Return the (x, y) coordinate for the center point of the cell that contains the specified text.  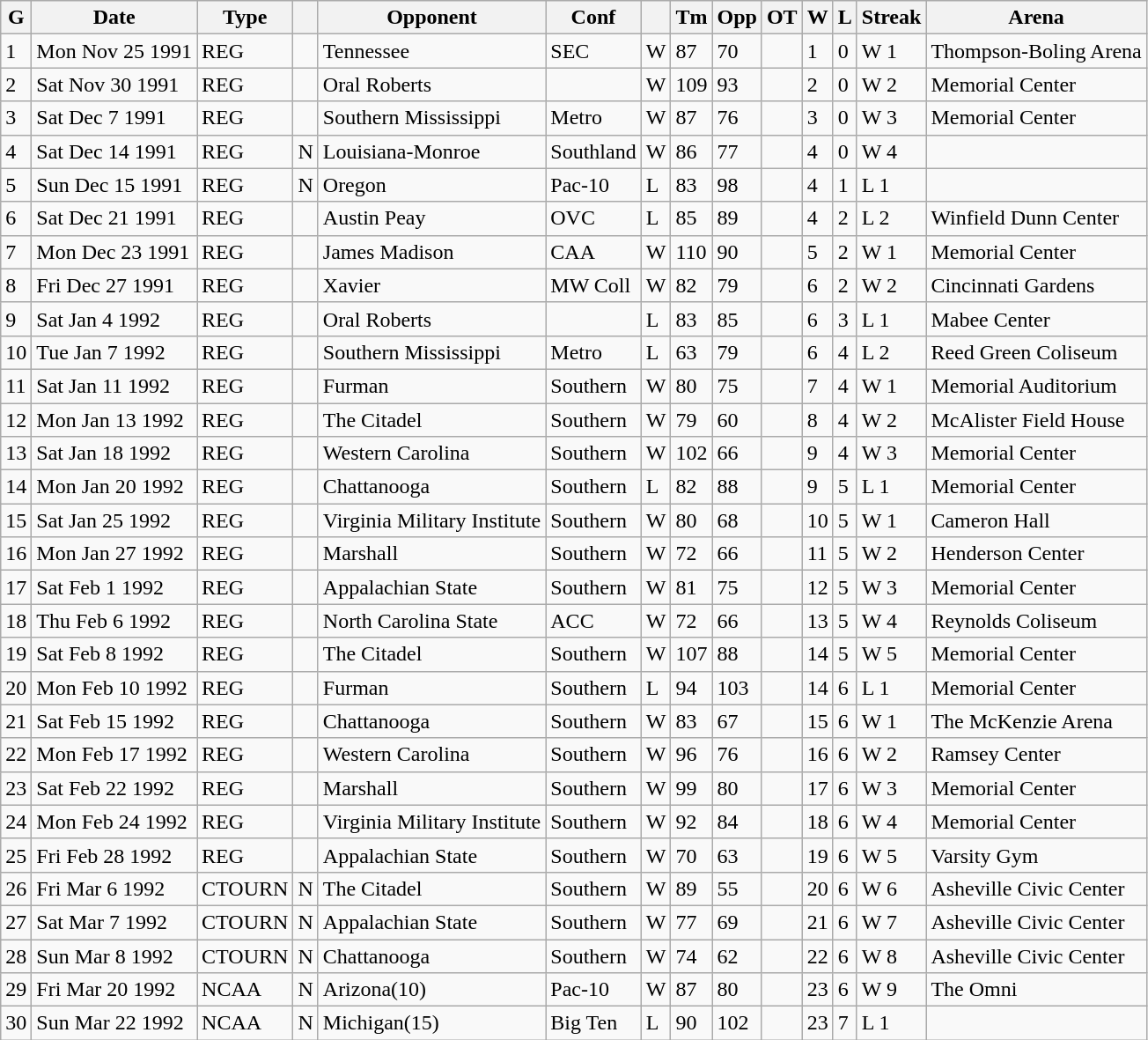
55 (737, 889)
Fri Feb 28 1992 (114, 855)
ACC (593, 621)
Thu Feb 6 1992 (114, 621)
SEC (593, 51)
68 (737, 520)
110 (692, 252)
OT (782, 18)
Sun Mar 22 1992 (114, 1023)
Sun Dec 15 1991 (114, 185)
Sat Dec 21 1991 (114, 218)
W 9 (891, 990)
Type (245, 18)
Arizona(10) (431, 990)
Michigan(15) (431, 1023)
The McKenzie Arena (1036, 721)
81 (692, 587)
Fri Mar 6 1992 (114, 889)
27 (16, 922)
99 (692, 788)
Streak (891, 18)
Oregon (431, 185)
Ramsey Center (1036, 755)
Tue Jan 7 1992 (114, 352)
109 (692, 85)
McAlister Field House (1036, 420)
Sat Feb 22 1992 (114, 788)
86 (692, 151)
MW Coll (593, 285)
Sat Feb 15 1992 (114, 721)
Big Ten (593, 1023)
Thompson-Boling Arena (1036, 51)
Mon Feb 10 1992 (114, 688)
67 (737, 721)
Mon Dec 23 1991 (114, 252)
Tennessee (431, 51)
Sat Feb 1 1992 (114, 587)
W 6 (891, 889)
Fri Dec 27 1991 (114, 285)
107 (692, 654)
Opponent (431, 18)
84 (737, 822)
Date (114, 18)
Sat Jan 4 1992 (114, 319)
Arena (1036, 18)
Mon Jan 27 1992 (114, 554)
Austin Peay (431, 218)
Louisiana-Monroe (431, 151)
Sat Jan 25 1992 (114, 520)
25 (16, 855)
Sun Mar 8 1992 (114, 955)
103 (737, 688)
28 (16, 955)
Mabee Center (1036, 319)
Sat Nov 30 1991 (114, 85)
74 (692, 955)
69 (737, 922)
Sat Dec 14 1991 (114, 151)
Varsity Gym (1036, 855)
W 8 (891, 955)
Reed Green Coliseum (1036, 352)
Opp (737, 18)
98 (737, 185)
Henderson Center (1036, 554)
North Carolina State (431, 621)
Cincinnati Gardens (1036, 285)
Xavier (431, 285)
Tm (692, 18)
93 (737, 85)
Winfield Dunn Center (1036, 218)
Mon Jan 20 1992 (114, 487)
Cameron Hall (1036, 520)
W 7 (891, 922)
CAA (593, 252)
Sat Feb 8 1992 (114, 654)
94 (692, 688)
Mon Feb 24 1992 (114, 822)
Sat Jan 11 1992 (114, 386)
62 (737, 955)
Memorial Auditorium (1036, 386)
Sat Mar 7 1992 (114, 922)
60 (737, 420)
OVC (593, 218)
G (16, 18)
92 (692, 822)
Mon Jan 13 1992 (114, 420)
The Omni (1036, 990)
Mon Nov 25 1991 (114, 51)
26 (16, 889)
29 (16, 990)
Sat Dec 7 1991 (114, 118)
24 (16, 822)
Mon Feb 17 1992 (114, 755)
Southland (593, 151)
Reynolds Coliseum (1036, 621)
30 (16, 1023)
James Madison (431, 252)
Sat Jan 18 1992 (114, 454)
96 (692, 755)
Conf (593, 18)
Fri Mar 20 1992 (114, 990)
